Search for the cell housing the specified text and yield its (x, y) center coordinate. 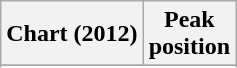
Chart (2012) (72, 34)
Peakposition (189, 34)
